Detect which cell encompasses the target text, then output its (X, Y) center coordinate. 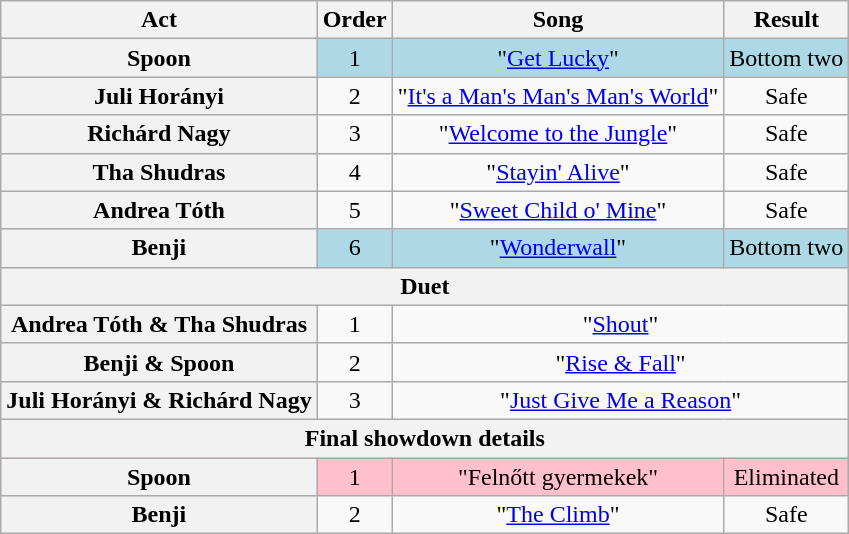
Order (354, 20)
"Wonderwall" (558, 248)
Tha Shudras (159, 172)
Andrea Tóth & Tha Shudras (159, 324)
"The Climb" (558, 515)
"Stayin' Alive" (558, 172)
4 (354, 172)
"It's a Man's Man's Man's World" (558, 96)
5 (354, 210)
Juli Horányi (159, 96)
Benji & Spoon (159, 362)
Final showdown details (425, 438)
Result (786, 20)
Duet (425, 286)
Andrea Tóth (159, 210)
Richárd Nagy (159, 134)
"Welcome to the Jungle" (558, 134)
"Get Lucky" (558, 58)
"Felnőtt gyermekek" (558, 477)
6 (354, 248)
Song (558, 20)
Act (159, 20)
"Shout" (620, 324)
Eliminated (786, 477)
"Rise & Fall" (620, 362)
Juli Horányi & Richárd Nagy (159, 400)
"Sweet Child o' Mine" (558, 210)
"Just Give Me a Reason" (620, 400)
